Locate the cell with the specified text and output its [X, Y] center coordinate. 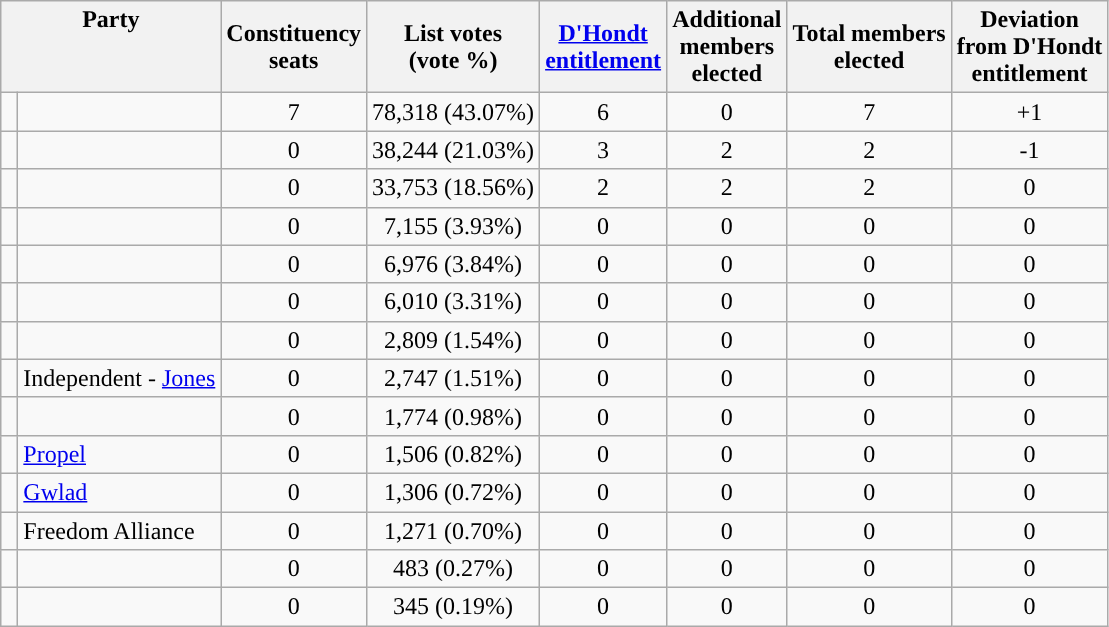
78,318 (43.07%) [454, 112]
33,753 (18.56%) [454, 188]
Total memberselected [869, 47]
1,774 (0.98%) [454, 416]
2,809 (1.54%) [454, 340]
Gwlad [120, 492]
6,976 (3.84%) [454, 264]
Party [111, 47]
Additionalmemberselected [727, 47]
2,747 (1.51%) [454, 378]
Freedom Alliance [120, 531]
6,010 (3.31%) [454, 302]
List votes(vote %) [454, 47]
7,155 (3.93%) [454, 226]
-1 [1030, 150]
D'Hondtentitlement [604, 47]
6 [604, 112]
345 (0.19%) [454, 607]
38,244 (21.03%) [454, 150]
Independent - Jones [120, 378]
483 (0.27%) [454, 569]
Constituencyseats [294, 47]
1,306 (0.72%) [454, 492]
1,271 (0.70%) [454, 531]
Deviationfrom D'Hondtentitlement [1030, 47]
+1 [1030, 112]
1,506 (0.82%) [454, 454]
Propel [120, 454]
3 [604, 150]
